Return (X, Y) of the center of cell containing provided text 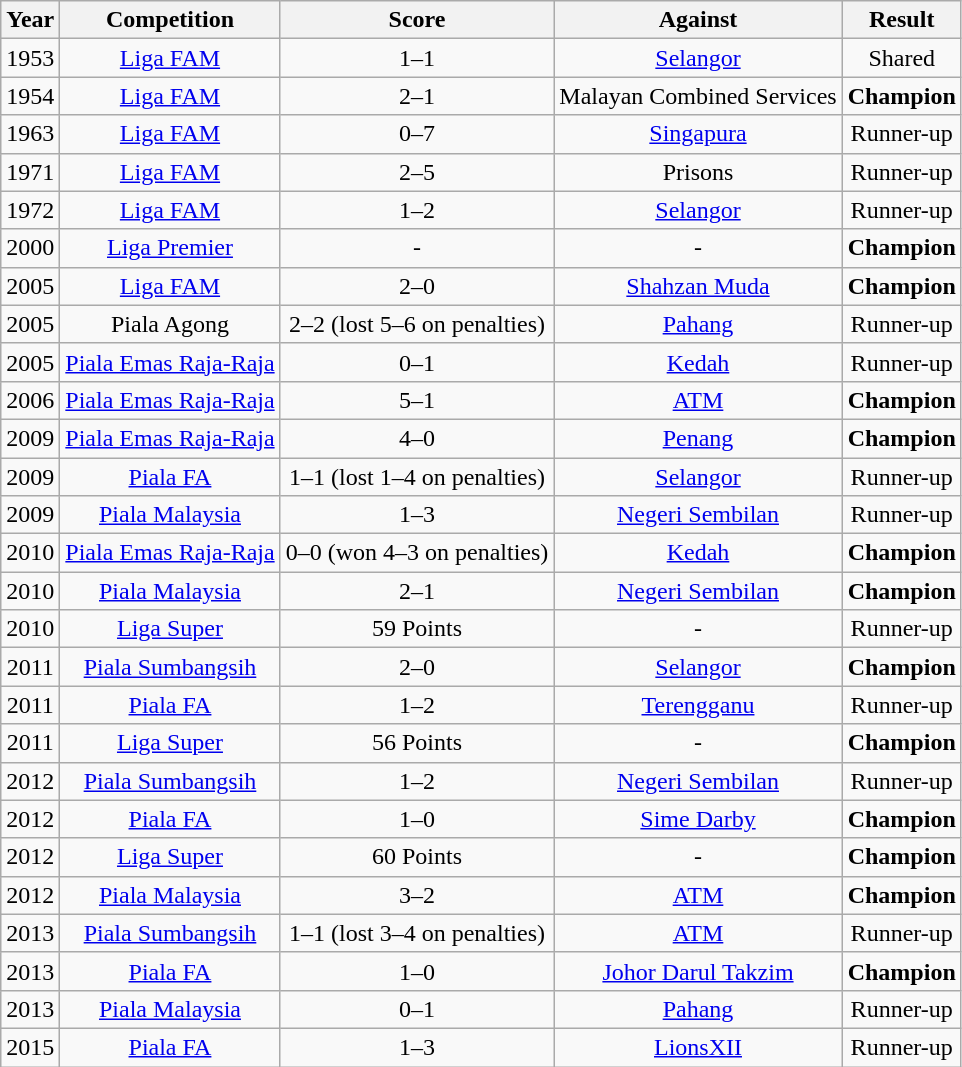
Johor Darul Takzim (698, 971)
Terengganu (698, 705)
Score (417, 20)
Singapura (698, 134)
59 Points (417, 629)
2–5 (417, 172)
1972 (30, 210)
0–0 (won 4–3 on penalties) (417, 553)
Result (902, 20)
Shahzan Muda (698, 286)
Prisons (698, 172)
1954 (30, 96)
Against (698, 20)
Sime Darby (698, 819)
1–1 (lost 1–4 on penalties) (417, 477)
Shared (902, 58)
0–7 (417, 134)
4–0 (417, 438)
1953 (30, 58)
60 Points (417, 857)
1–1 (417, 58)
Competition (170, 20)
1–1 (lost 3–4 on penalties) (417, 933)
Penang (698, 438)
Liga Premier (170, 248)
2015 (30, 1047)
3–2 (417, 895)
2006 (30, 400)
2000 (30, 248)
56 Points (417, 743)
Year (30, 20)
5–1 (417, 400)
2–2 (lost 5–6 on penalties) (417, 324)
LionsXII (698, 1047)
Piala Agong (170, 324)
1963 (30, 134)
Malayan Combined Services (698, 96)
1971 (30, 172)
